Search for the cell housing the specified text and yield its (X, Y) center coordinate. 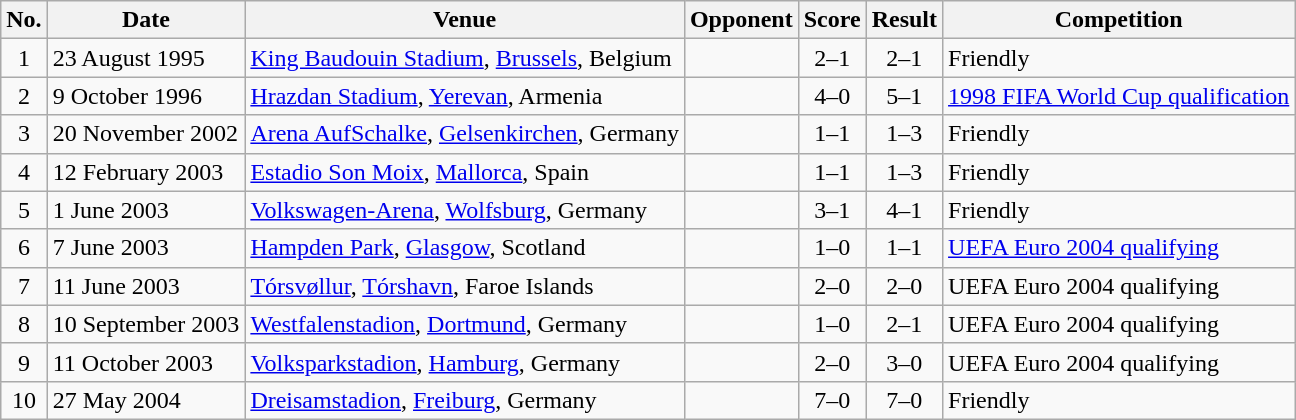
Score (832, 20)
20 November 2002 (146, 134)
3–0 (904, 362)
23 August 1995 (146, 58)
7 (24, 286)
1 June 2003 (146, 210)
Hampden Park, Glasgow, Scotland (465, 248)
10 (24, 400)
9 October 1996 (146, 96)
Tórsvøllur, Tórshavn, Faroe Islands (465, 286)
No. (24, 20)
3 (24, 134)
4 (24, 172)
Arena AufSchalke, Gelsenkirchen, Germany (465, 134)
King Baudouin Stadium, Brussels, Belgium (465, 58)
Volksparkstadion, Hamburg, Germany (465, 362)
10 September 2003 (146, 324)
4–0 (832, 96)
Opponent (741, 20)
5–1 (904, 96)
Estadio Son Moix, Mallorca, Spain (465, 172)
Dreisamstadion, Freiburg, Germany (465, 400)
Hrazdan Stadium, Yerevan, Armenia (465, 96)
4–1 (904, 210)
7 June 2003 (146, 248)
8 (24, 324)
6 (24, 248)
Venue (465, 20)
5 (24, 210)
Date (146, 20)
2 (24, 96)
1 (24, 58)
Westfalenstadion, Dortmund, Germany (465, 324)
11 October 2003 (146, 362)
3–1 (832, 210)
Result (904, 20)
11 June 2003 (146, 286)
Volkswagen-Arena, Wolfsburg, Germany (465, 210)
27 May 2004 (146, 400)
1998 FIFA World Cup qualification (1119, 96)
Competition (1119, 20)
12 February 2003 (146, 172)
9 (24, 362)
